Identify which cell holds the provided text, then report its [X, Y] central coordinate. 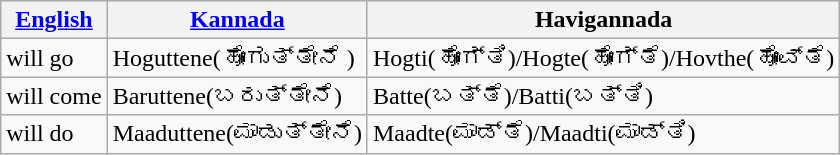
Kannada [237, 20]
Batte(ಬತ್ತೆ)/Batti(ಬತ್ತಿ) [603, 96]
will do [54, 134]
Baruttene(ಬರುತ್ತೇನೆ) [237, 96]
Maadte(ಮಾಡ್ತೆ)/Maadti(ಮಾಡ್ತಿ) [603, 134]
will go [54, 58]
Havigannada [603, 20]
Hogti(ಹೋಗ್ತಿ)/Hogte(ಹೋಗ್ತೆ)/Hovthe(ಹೋವ್ತೆ) [603, 58]
Hoguttene(ಹೋಗುತ್ತೇನೆ ) [237, 58]
will come [54, 96]
English [54, 20]
Maaduttene(ಮಾಡುತ್ತೇನೆ) [237, 134]
